For the text-containing cell, return its midpoint in [X, Y] coordinate format. 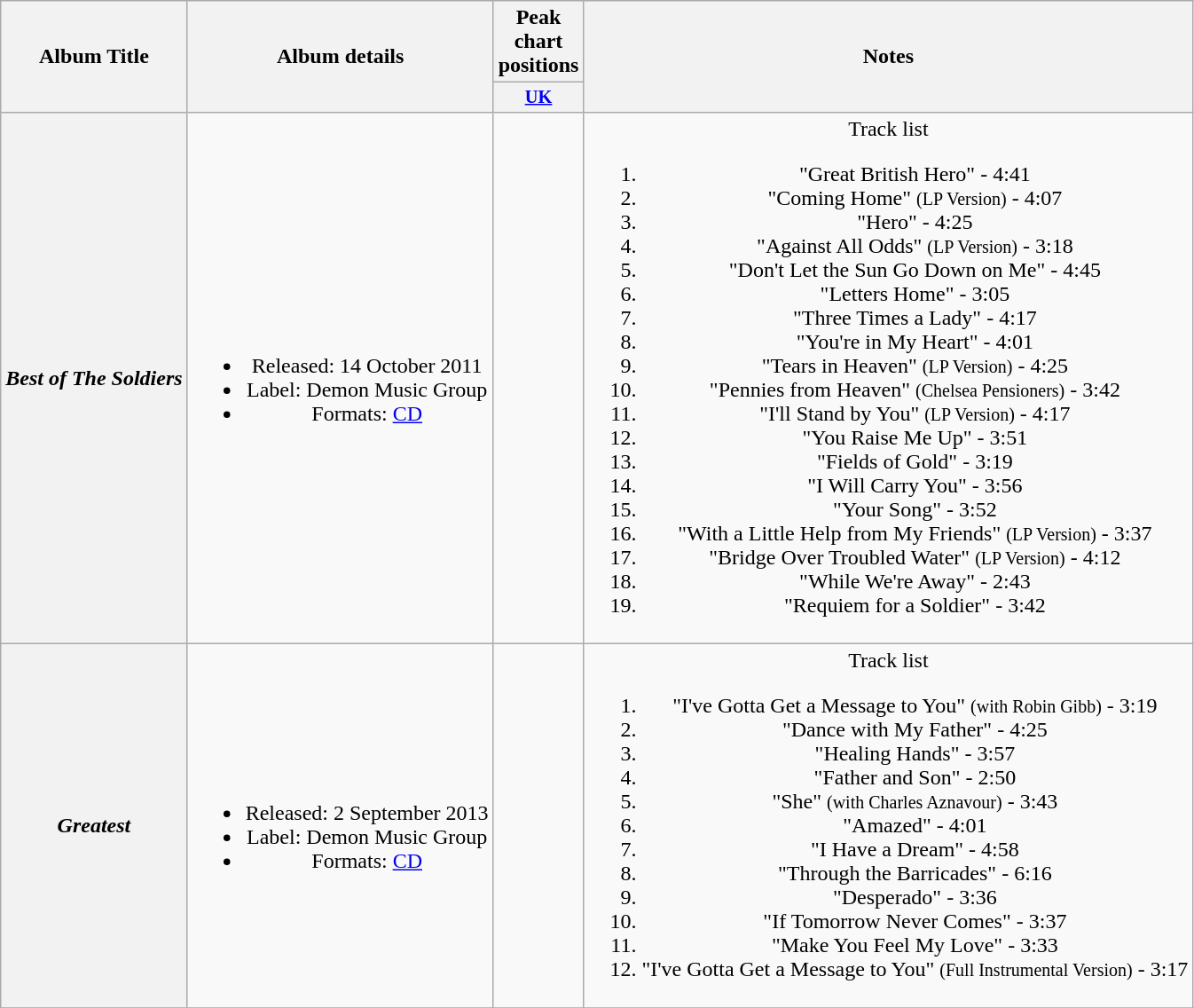
Album details [341, 57]
UK [538, 98]
Album Title [94, 57]
Greatest [94, 826]
Notes [889, 57]
Released: 2 September 2013Label: Demon Music GroupFormats: CD [341, 826]
Released: 14 October 2011Label: Demon Music GroupFormats: CD [341, 378]
Best of The Soldiers [94, 378]
Peak chart positions [538, 42]
